Return [X, Y] of the center of cell containing provided text 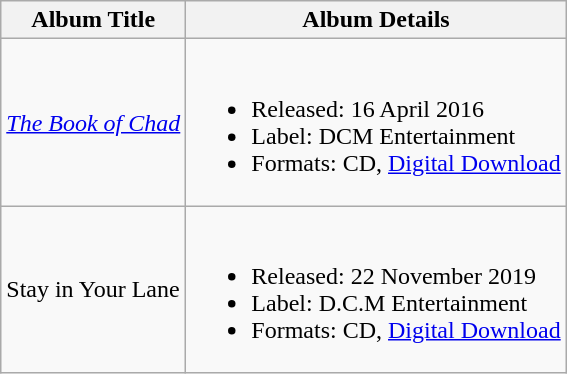
Album Details [376, 20]
Released: 16 April 2016Label: DCM EntertainmentFormats: CD, Digital Download [376, 122]
Album Title [94, 20]
Released: 22 November 2019Label: D.C.M EntertainmentFormats: CD, Digital Download [376, 290]
The Book of Chad [94, 122]
Stay in Your Lane [94, 290]
